Identify which cell holds the provided text, then report its (x, y) central coordinate. 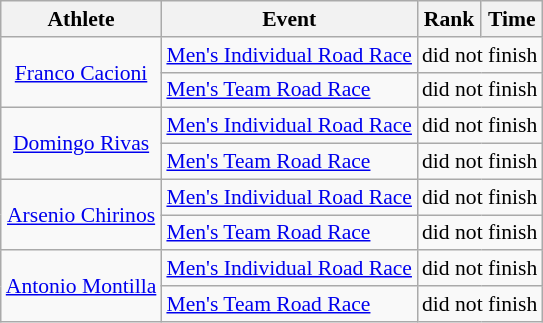
Rank (449, 19)
Antonio Montilla (82, 286)
Franco Cacioni (82, 72)
Time (512, 19)
Athlete (82, 19)
Event (289, 19)
Domingo Rivas (82, 144)
Arsenio Chirinos (82, 214)
